Identify which cell holds the provided text, then report its [x, y] central coordinate. 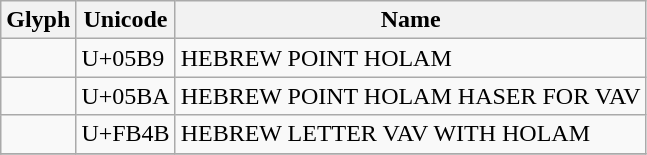
HEBREW LETTER VAV WITH HOLAM [410, 134]
U+FB4B [126, 134]
Glyph [38, 20]
Unicode [126, 20]
HEBREW POINT HOLAM HASER FOR VAV [410, 96]
U+05B9 [126, 58]
HEBREW POINT HOLAM [410, 58]
Name [410, 20]
U+05BA [126, 96]
